Find where the given text appears and provide that cell's center as (x, y) coordinate. 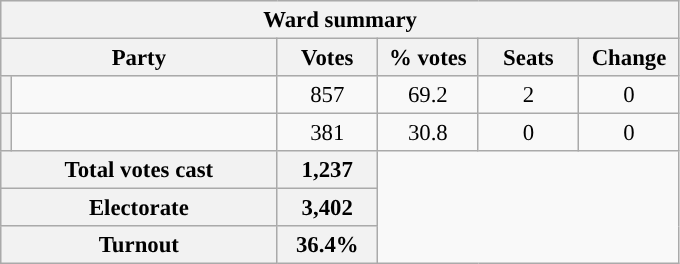
Ward summary (340, 20)
Electorate (139, 208)
Seats (528, 58)
69.2 (428, 95)
% votes (428, 58)
Votes (328, 58)
2 (528, 95)
Total votes cast (139, 170)
Turnout (139, 245)
30.8 (428, 133)
36.4% (328, 245)
3,402 (328, 208)
1,237 (328, 170)
857 (328, 95)
381 (328, 133)
Party (139, 58)
Change (630, 58)
